Locate the cell with the specified text and output its (x, y) center coordinate. 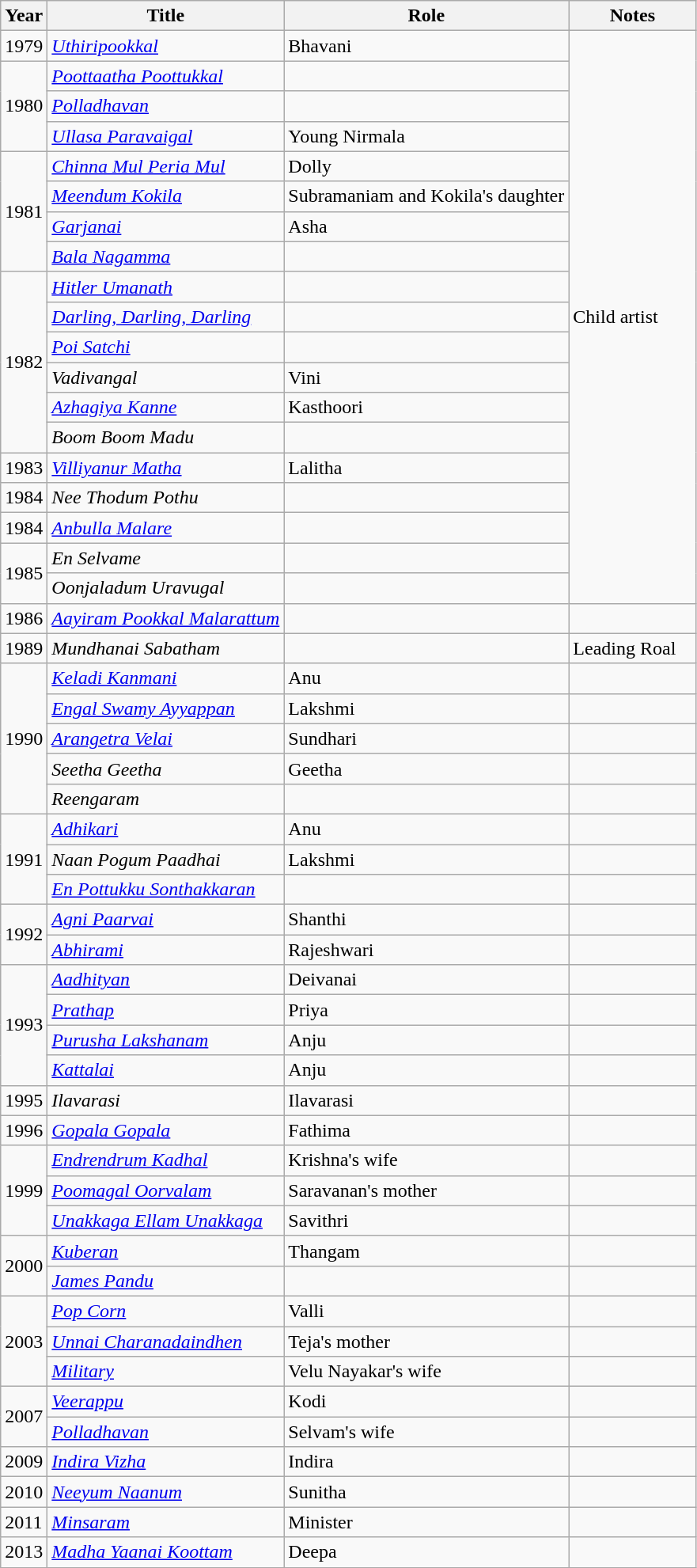
Lalitha (426, 468)
1982 (24, 362)
Pop Corn (166, 1311)
Sunitha (426, 1492)
Deepa (426, 1552)
Velu Nayakar's wife (426, 1372)
Indira Vizha (166, 1462)
1983 (24, 468)
Gopala Gopala (166, 1130)
Teja's mother (426, 1342)
Poi Satchi (166, 347)
Neeyum Naanum (166, 1492)
Title (166, 16)
Rajeshwari (426, 950)
Azhagiya Kanne (166, 408)
1993 (24, 1025)
Subramaniam and Kokila's daughter (426, 196)
Kattalai (166, 1070)
1992 (24, 935)
Kodi (426, 1402)
2000 (24, 1266)
Geetha (426, 769)
Shanthi (426, 920)
Saravanan's mother (426, 1190)
Anbulla Malare (166, 528)
Savithri (426, 1221)
2007 (24, 1417)
Priya (426, 1010)
1999 (24, 1190)
Role (426, 16)
2009 (24, 1462)
Kasthoori (426, 408)
Minsaram (166, 1522)
1986 (24, 618)
James Pandu (166, 1281)
Sundhari (426, 738)
1991 (24, 859)
Agni Paarvai (166, 920)
Child artist (633, 317)
1990 (24, 738)
Mundhanai Sabatham (166, 648)
Leading Roal (633, 648)
Aadhityan (166, 980)
Poottaatha Poottukkal (166, 76)
Thangam (426, 1251)
Vadivangal (166, 378)
Boom Boom Madu (166, 438)
Military (166, 1372)
Prathap (166, 1010)
Engal Swamy Ayyappan (166, 708)
Madha Yaanai Koottam (166, 1552)
Oonjaladum Uravugal (166, 588)
Bhavani (426, 46)
Meendum Kokila (166, 196)
1996 (24, 1130)
2010 (24, 1492)
1989 (24, 648)
Chinna Mul Peria Mul (166, 166)
Unnai Charanadaindhen (166, 1342)
Uthiripookkal (166, 46)
Nee Thodum Pothu (166, 498)
Keladi Kanmani (166, 678)
Kuberan (166, 1251)
Year (24, 16)
Arangetra Velai (166, 738)
Fathima (426, 1130)
Asha (426, 226)
Naan Pogum Paadhai (166, 859)
2011 (24, 1522)
Minister (426, 1522)
2013 (24, 1552)
Adhikari (166, 829)
2003 (24, 1341)
Young Nirmala (426, 136)
Krishna's wife (426, 1160)
Unakkaga Ellam Unakkaga (166, 1221)
Deivanai (426, 980)
En Pottukku Sonthakkaran (166, 890)
En Selvame (166, 558)
Veerappu (166, 1402)
1979 (24, 46)
Abhirami (166, 950)
Ullasa Paravaigal (166, 136)
Seetha Geetha (166, 769)
Selvam's wife (426, 1432)
Darling, Darling, Darling (166, 317)
Bala Nagamma (166, 256)
Poomagal Oorvalam (166, 1190)
Hitler Umanath (166, 287)
Garjanai (166, 226)
Villiyanur Matha (166, 468)
1981 (24, 211)
Valli (426, 1311)
Endrendrum Kadhal (166, 1160)
Dolly (426, 166)
1980 (24, 106)
Aayiram Pookkal Malarattum (166, 618)
Indira (426, 1462)
Vini (426, 378)
Purusha Lakshanam (166, 1040)
1985 (24, 573)
1995 (24, 1100)
Reengaram (166, 799)
Notes (633, 16)
